Find where the given text appears and provide that cell's center as (x, y) coordinate. 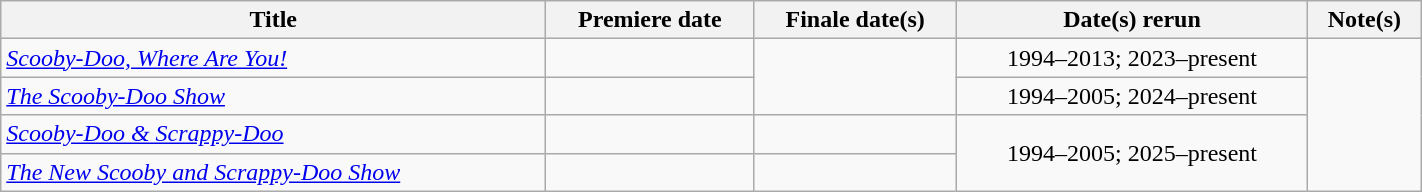
Note(s) (1365, 20)
The Scooby-Doo Show (274, 96)
The New Scooby and Scrappy-Doo Show (274, 172)
Scooby-Doo, Where Are You! (274, 58)
1994–2005; 2024–present (1132, 96)
Finale date(s) (855, 20)
1994–2005; 2025–present (1132, 153)
Date(s) rerun (1132, 20)
Scooby-Doo & Scrappy-Doo (274, 134)
Title (274, 20)
Premiere date (650, 20)
1994–2013; 2023–present (1132, 58)
